Return the (x, y) coordinate for the center point of the cell that contains the specified text.  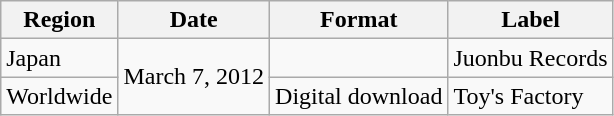
Region (60, 20)
Japan (60, 58)
Digital download (359, 96)
Format (359, 20)
Date (194, 20)
Label (530, 20)
Worldwide (60, 96)
Toy's Factory (530, 96)
Juonbu Records (530, 58)
March 7, 2012 (194, 77)
